Scan for the cell matching the given text and deliver its [x, y] coordinate at center. 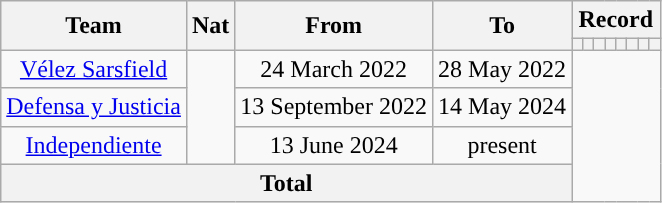
From [334, 26]
13 June 2024 [334, 145]
24 March 2022 [334, 69]
To [502, 26]
28 May 2022 [502, 69]
Team [94, 26]
Record [616, 20]
Defensa y Justicia [94, 107]
Independiente [94, 145]
13 September 2022 [334, 107]
Vélez Sarsfield [94, 69]
Nat [210, 26]
14 May 2024 [502, 107]
Total [286, 183]
present [502, 145]
